Return the (x, y) coordinate for the center point of the cell that contains the specified text.  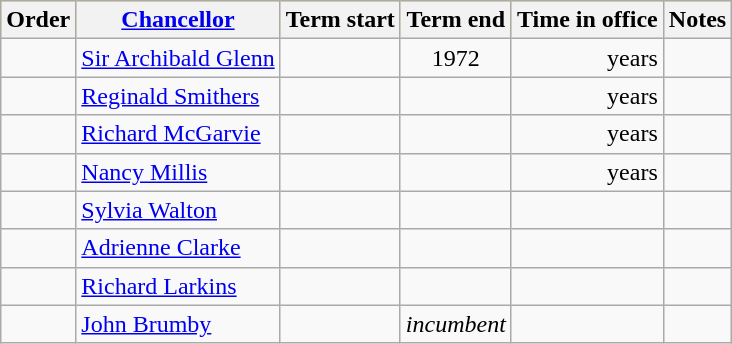
John Brumby (178, 324)
Time in office (587, 20)
Nancy Millis (178, 172)
Sylvia Walton (178, 210)
Term end (456, 20)
1972 (456, 58)
Order (38, 20)
Richard Larkins (178, 286)
Term start (340, 20)
Notes (697, 20)
Adrienne Clarke (178, 248)
Chancellor (178, 20)
Richard McGarvie (178, 134)
Reginald Smithers (178, 96)
incumbent (456, 324)
Sir Archibald Glenn (178, 58)
